Determine the [X, Y] coordinate at the center of the cell enclosing the given text.  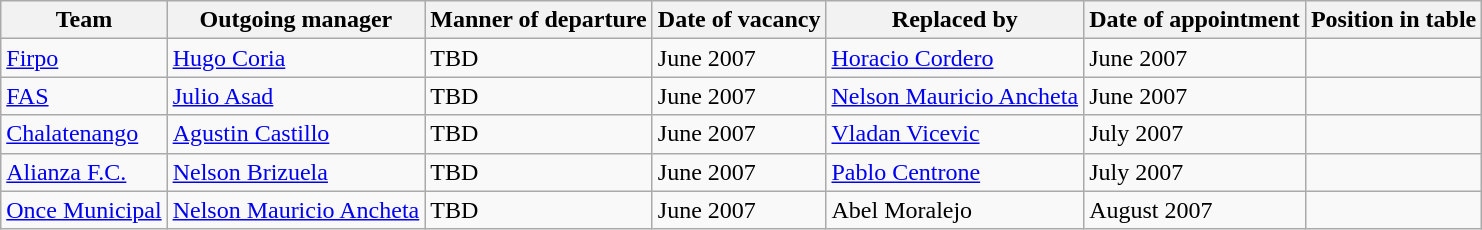
Outgoing manager [296, 20]
Firpo [84, 58]
August 2007 [1195, 210]
Julio Asad [296, 96]
Once Municipal [84, 210]
Pablo Centrone [955, 172]
Date of vacancy [739, 20]
Chalatenango [84, 134]
Nelson Brizuela [296, 172]
Horacio Cordero [955, 58]
Replaced by [955, 20]
Manner of departure [538, 20]
Alianza F.C. [84, 172]
Date of appointment [1195, 20]
Vladan Vicevic [955, 134]
Hugo Coria [296, 58]
Team [84, 20]
Abel Moralejo [955, 210]
Agustin Castillo [296, 134]
FAS [84, 96]
Position in table [1393, 20]
